Identify which cell holds the provided text, then report its (x, y) central coordinate. 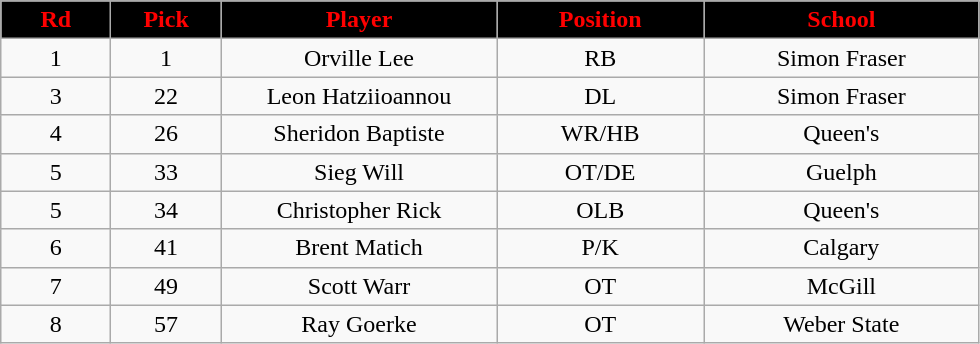
Christopher Rick (359, 210)
33 (166, 172)
49 (166, 286)
School (842, 20)
Leon Hatziioannou (359, 96)
Sieg Will (359, 172)
7 (56, 286)
8 (56, 324)
3 (56, 96)
McGill (842, 286)
Pick (166, 20)
57 (166, 324)
Sheridon Baptiste (359, 134)
4 (56, 134)
41 (166, 248)
WR/HB (600, 134)
Brent Matich (359, 248)
Rd (56, 20)
22 (166, 96)
Orville Lee (359, 58)
OLB (600, 210)
RB (600, 58)
P/K (600, 248)
26 (166, 134)
Position (600, 20)
34 (166, 210)
Calgary (842, 248)
Weber State (842, 324)
DL (600, 96)
6 (56, 248)
OT/DE (600, 172)
Guelph (842, 172)
Ray Goerke (359, 324)
Player (359, 20)
Scott Warr (359, 286)
